Find where the given text appears and provide that cell's center as [X, Y] coordinate. 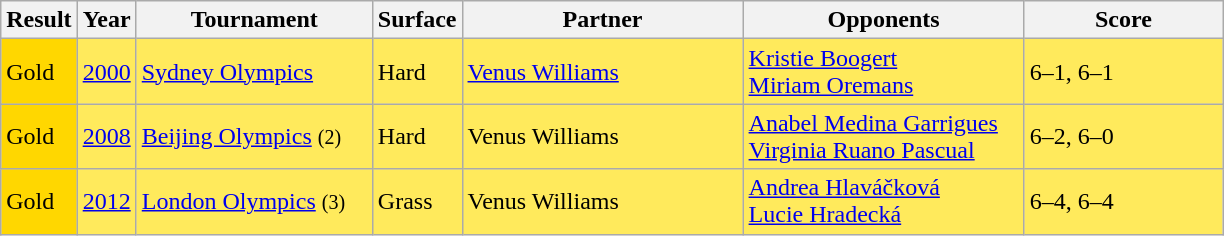
2000 [106, 72]
Partner [602, 20]
Result [39, 20]
Grass [417, 202]
Anabel Medina Garrigues Virginia Ruano Pascual [884, 136]
6–4, 6–4 [1124, 202]
Surface [417, 20]
2012 [106, 202]
Beijing Olympics (2) [254, 136]
Opponents [884, 20]
6–1, 6–1 [1124, 72]
6–2, 6–0 [1124, 136]
Sydney Olympics [254, 72]
Tournament [254, 20]
Year [106, 20]
London Olympics (3) [254, 202]
Kristie Boogert Miriam Oremans [884, 72]
Score [1124, 20]
2008 [106, 136]
Andrea Hlaváčková Lucie Hradecká [884, 202]
